Pinpoint the cell where the given text exists, returning its (X, Y) midpoint coordinate. 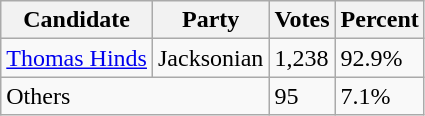
7.1% (380, 96)
92.9% (380, 58)
Jacksonian (210, 58)
Candidate (77, 20)
Percent (380, 20)
95 (302, 96)
Votes (302, 20)
Party (210, 20)
Others (135, 96)
Thomas Hinds (77, 58)
1,238 (302, 58)
